Find where the given text appears and provide that cell's center as (x, y) coordinate. 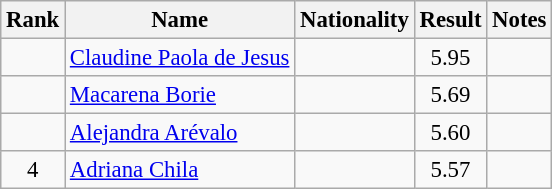
5.60 (450, 133)
Result (450, 20)
Notes (520, 20)
5.57 (450, 170)
Name (180, 20)
Macarena Borie (180, 95)
Claudine Paola de Jesus (180, 58)
5.69 (450, 95)
Alejandra Arévalo (180, 133)
4 (33, 170)
5.95 (450, 58)
Adriana Chila (180, 170)
Nationality (354, 20)
Rank (33, 20)
